Locate the cell with the specified text and output its (X, Y) center coordinate. 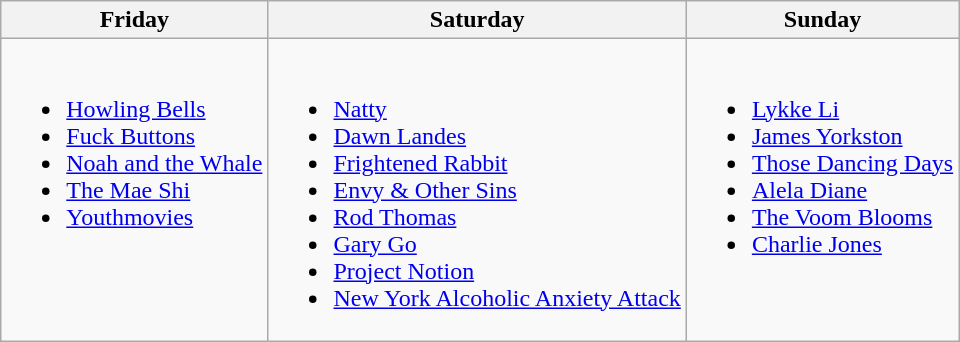
Howling BellsFuck ButtonsNoah and the WhaleThe Mae ShiYouthmovies (134, 190)
Friday (134, 20)
Sunday (822, 20)
Saturday (477, 20)
Lykke LiJames YorkstonThose Dancing DaysAlela DianeThe Voom BloomsCharlie Jones (822, 190)
NattyDawn LandesFrightened RabbitEnvy & Other SinsRod ThomasGary GoProject NotionNew York Alcoholic Anxiety Attack (477, 190)
